Capture the cell that displays the provided text and extract its [x, y] central coordinate. 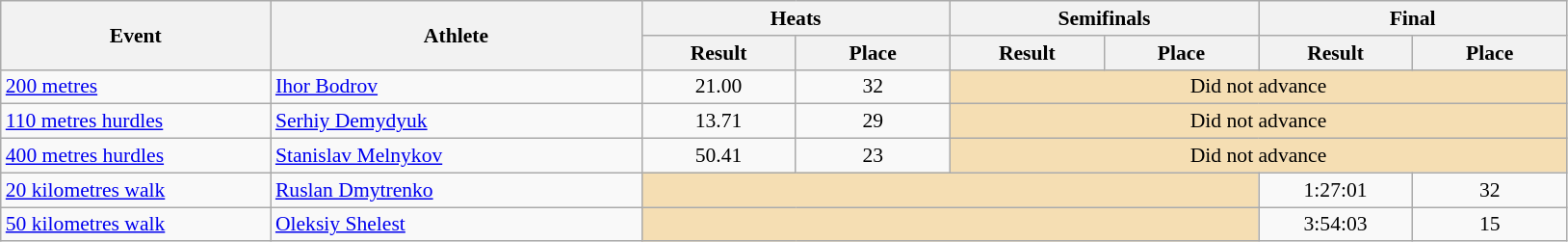
Event [136, 35]
Athlete [457, 35]
Final [1412, 18]
Semifinals [1104, 18]
1:27:01 [1335, 190]
23 [873, 156]
21.00 [719, 87]
Oleksiy Shelest [457, 225]
13.71 [719, 121]
Heats [796, 18]
200 metres [136, 87]
15 [1490, 225]
20 kilometres walk [136, 190]
3:54:03 [1335, 225]
110 metres hurdles [136, 121]
50.41 [719, 156]
29 [873, 121]
Ruslan Dmytrenko [457, 190]
Stanislav Melnykov [457, 156]
Serhiy Demydyuk [457, 121]
400 metres hurdles [136, 156]
50 kilometres walk [136, 225]
Ihor Bodrov [457, 87]
